Locate the cell with the specified text and output its [x, y] center coordinate. 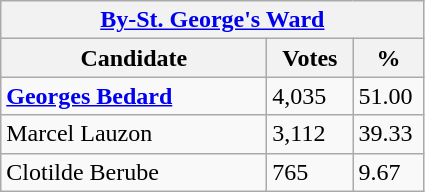
51.00 [388, 96]
Marcel Lauzon [134, 134]
9.67 [388, 172]
% [388, 58]
Clotilde Berube [134, 172]
Votes [310, 58]
39.33 [388, 134]
By-St. George's Ward [212, 20]
765 [310, 172]
4,035 [310, 96]
Candidate [134, 58]
Georges Bedard [134, 96]
3,112 [310, 134]
